Scan for the cell matching the given text and deliver its (x, y) coordinate at center. 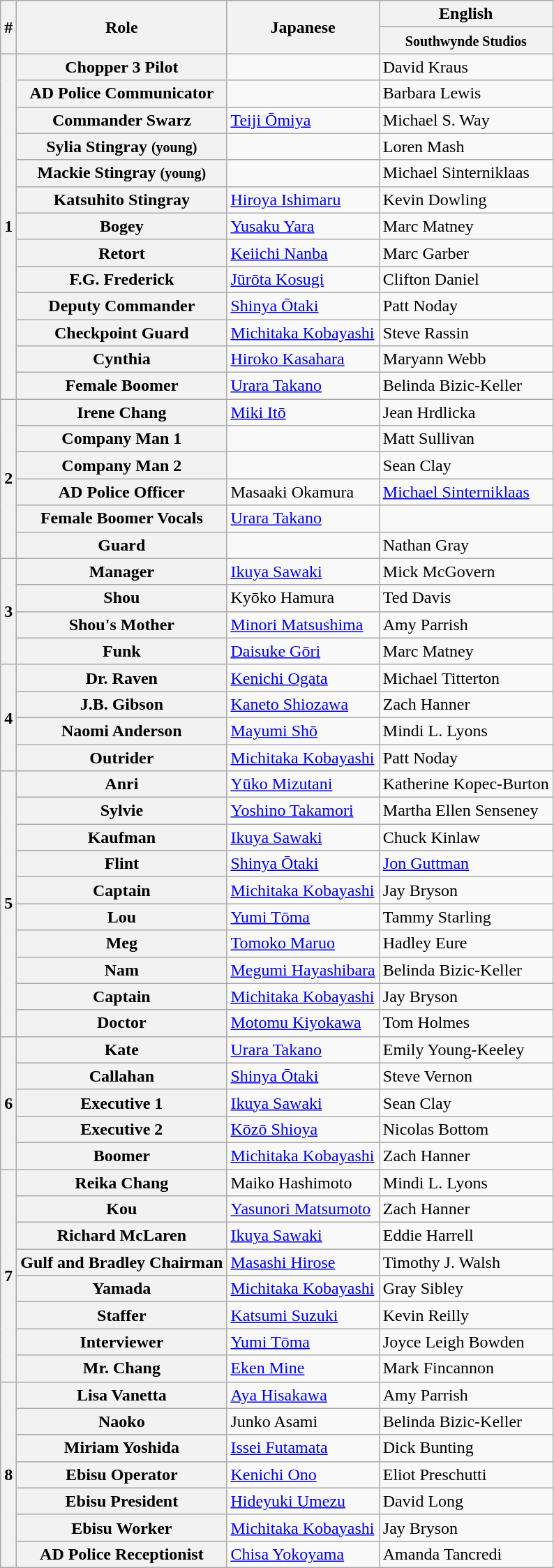
Hadley Eure (466, 943)
Female Boomer (121, 386)
F.G. Frederick (121, 279)
Martha Ellen Senseney (466, 811)
Southwynde Studios (466, 40)
Kate (121, 1050)
Michael Titterton (466, 678)
Nam (121, 970)
Kyōko Hamura (303, 598)
Hiroya Ishimaru (303, 200)
Yamada (121, 1289)
Marc Garber (466, 253)
Hideyuki Umezu (303, 1501)
Deputy Commander (121, 306)
Funk (121, 651)
Lou (121, 917)
Kevin Dowling (466, 200)
Eddie Harrell (466, 1236)
Katsumi Suzuki (303, 1315)
Jūrōta Kosugi (303, 279)
Mackie Stingray (young) (121, 173)
Commander Swarz (121, 120)
Miki Itō (303, 412)
Ebisu Operator (121, 1474)
Eliot Preschutti (466, 1474)
Loren Mash (466, 147)
Masaaki Okamura (303, 492)
Reika Chang (121, 1183)
Katsuhito Stingray (121, 200)
Shou (121, 598)
Timothy J. Walsh (466, 1262)
Tom Holmes (466, 1023)
Daisuke Gōri (303, 651)
Matt Sullivan (466, 439)
Jon Guttman (466, 864)
Naomi Anderson (121, 731)
Kenichi Ono (303, 1474)
7 (8, 1276)
Sylvie (121, 811)
Eken Mine (303, 1368)
Michael S. Way (466, 120)
Barbara Lewis (466, 94)
Manager (121, 572)
Keiichi Nanba (303, 253)
Sylia Stingray (young) (121, 147)
Ebisu President (121, 1501)
# (8, 27)
Executive 2 (121, 1129)
Kou (121, 1209)
Kaneto Shiozawa (303, 704)
Richard McLaren (121, 1236)
8 (8, 1474)
Executive 1 (121, 1103)
Junko Asami (303, 1421)
Boomer (121, 1156)
Miriam Yoshida (121, 1448)
Teiji Ōmiya (303, 120)
Japanese (303, 27)
Emily Young-Keeley (466, 1050)
Naoko (121, 1421)
Chuck Kinlaw (466, 837)
Outrider (121, 757)
Megumi Hayashibara (303, 970)
Mark Fincannon (466, 1368)
Mayumi Shō (303, 731)
5 (8, 904)
Tomoko Maruo (303, 943)
2 (8, 479)
Lisa Vanetta (121, 1395)
AD Police Communicator (121, 94)
Hiroko Kasahara (303, 359)
Ted Davis (466, 598)
AD Police Officer (121, 492)
Kevin Reilly (466, 1315)
Mr. Chang (121, 1368)
Company Man 1 (121, 439)
Interviewer (121, 1342)
Cynthia (121, 359)
Irene Chang (121, 412)
Yusaku Yara (303, 226)
Jean Hrdlicka (466, 412)
J.B. Gibson (121, 704)
Doctor (121, 1023)
Chopper 3 Pilot (121, 67)
Meg (121, 943)
Chisa Yokoyama (303, 1554)
Ebisu Worker (121, 1528)
Katherine Kopec-Burton (466, 784)
Gray Sibley (466, 1289)
Dr. Raven (121, 678)
Nathan Gray (466, 545)
Clifton Daniel (466, 279)
Dick Bunting (466, 1448)
Aya Hisakawa (303, 1395)
Gulf and Bradley Chairman (121, 1262)
Role (121, 27)
Yoshino Takamori (303, 811)
Issei Futamata (303, 1448)
Retort (121, 253)
Tammy Starling (466, 917)
Joyce Leigh Bowden (466, 1342)
Callahan (121, 1076)
Motomu Kiyokawa (303, 1023)
Mick McGovern (466, 572)
Steve Rassin (466, 333)
Masashi Hirose (303, 1262)
Anri (121, 784)
Kenichi Ogata (303, 678)
Guard (121, 545)
Maiko Hashimoto (303, 1183)
Nicolas Bottom (466, 1129)
Maryann Webb (466, 359)
Bogey (121, 226)
David Kraus (466, 67)
6 (8, 1103)
Checkpoint Guard (121, 333)
Kaufman (121, 837)
Flint (121, 864)
AD Police Receptionist (121, 1554)
3 (8, 611)
Amanda Tancredi (466, 1554)
4 (8, 717)
Staffer (121, 1315)
Kōzō Shioya (303, 1129)
Steve Vernon (466, 1076)
Female Boomer Vocals (121, 518)
Minori Matsushima (303, 625)
Yasunori Matsumoto (303, 1209)
Company Man 2 (121, 465)
Shou's Mother (121, 625)
David Long (466, 1501)
Yūko Mizutani (303, 784)
1 (8, 226)
English (466, 14)
